Detect which cell encompasses the target text, then output its [X, Y] center coordinate. 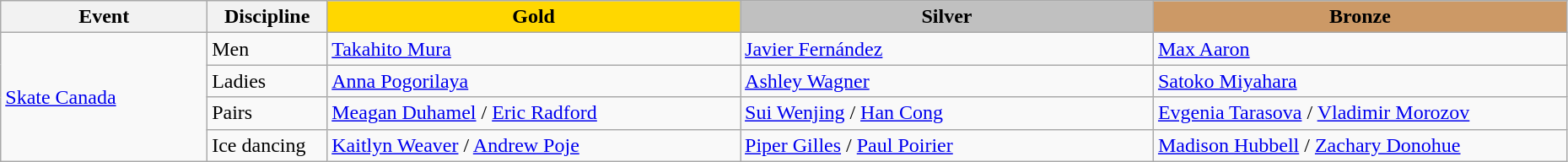
Evgenia Tarasova / Vladimir Morozov [1360, 113]
Max Aaron [1360, 49]
Sui Wenjing / Han Cong [947, 113]
Takahito Mura [534, 49]
Gold [534, 17]
Satoko Miyahara [1360, 81]
Silver [947, 17]
Men [267, 49]
Ice dancing [267, 145]
Discipline [267, 17]
Ashley Wagner [947, 81]
Ladies [267, 81]
Pairs [267, 113]
Madison Hubbell / Zachary Donohue [1360, 145]
Bronze [1360, 17]
Event [105, 17]
Piper Gilles / Paul Poirier [947, 145]
Javier Fernández [947, 49]
Skate Canada [105, 97]
Kaitlyn Weaver / Andrew Poje [534, 145]
Meagan Duhamel / Eric Radford [534, 113]
Anna Pogorilaya [534, 81]
